Return the [X, Y] coordinate for the center point of the cell that contains the specified text.  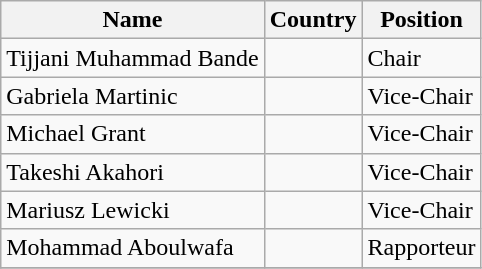
Position [422, 20]
Tijjani Muhammad Bande [133, 58]
Michael Grant [133, 134]
Country [313, 20]
Name [133, 20]
Chair [422, 58]
Gabriela Martinic [133, 96]
Mohammad Aboulwafa [133, 248]
Takeshi Akahori [133, 172]
Mariusz Lewicki [133, 210]
Rapporteur [422, 248]
